Extract the [x, y] coordinate from the center of the cell holding the provided text.  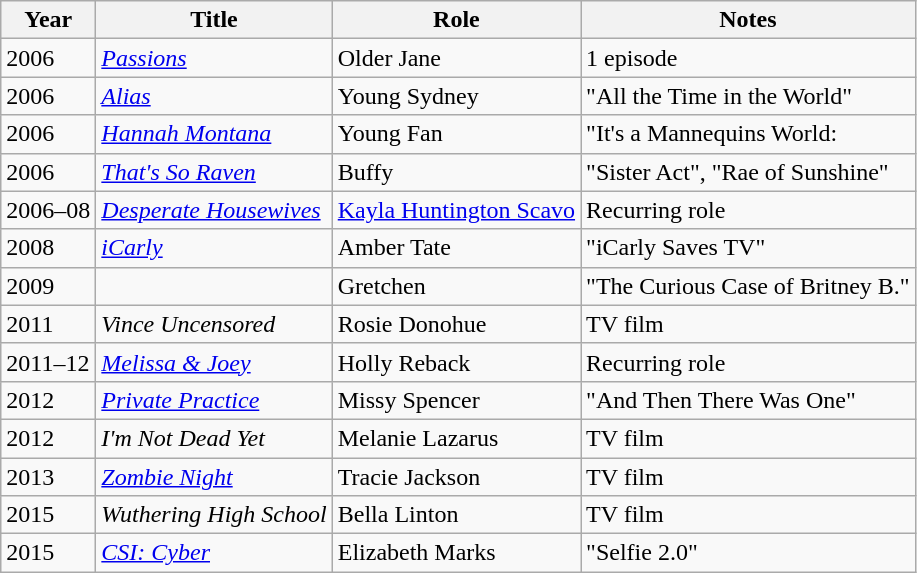
I'm Not Dead Yet [214, 438]
Private Practice [214, 400]
"All the Time in the World" [748, 96]
Gretchen [456, 286]
Year [48, 20]
Buffy [456, 172]
Amber Tate [456, 248]
Older Jane [456, 58]
Melanie Lazarus [456, 438]
1 episode [748, 58]
2011–12 [48, 362]
iCarly [214, 248]
Zombie Night [214, 477]
2013 [48, 477]
Tracie Jackson [456, 477]
2011 [48, 324]
Elizabeth Marks [456, 553]
Young Sydney [456, 96]
Role [456, 20]
Missy Spencer [456, 400]
"Sister Act", "Rae of Sunshine" [748, 172]
"Selfie 2.0" [748, 553]
2006–08 [48, 210]
Title [214, 20]
Vince Uncensored [214, 324]
Rosie Donohue [456, 324]
"The Curious Case of Britney B." [748, 286]
Hannah Montana [214, 134]
That's So Raven [214, 172]
Notes [748, 20]
Kayla Huntington Scavo [456, 210]
Passions [214, 58]
Wuthering High School [214, 515]
Young Fan [456, 134]
"And Then There Was One" [748, 400]
"iCarly Saves TV" [748, 248]
Holly Reback [456, 362]
"It's a Mannequins World: [748, 134]
2008 [48, 248]
2009 [48, 286]
Alias [214, 96]
Bella Linton [456, 515]
Desperate Housewives [214, 210]
Melissa & Joey [214, 362]
CSI: Cyber [214, 553]
